Search for the cell housing the specified text and yield its (X, Y) center coordinate. 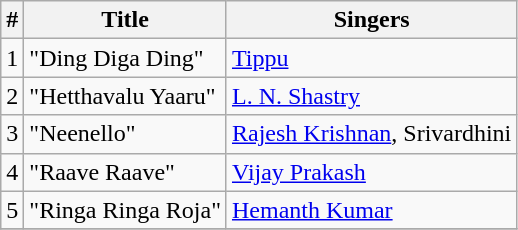
2 (12, 96)
Title (126, 20)
"Ding Diga Ding" (126, 58)
"Hetthavalu Yaaru" (126, 96)
1 (12, 58)
Singers (371, 20)
3 (12, 134)
# (12, 20)
Rajesh Krishnan, Srivardhini (371, 134)
"Raave Raave" (126, 172)
5 (12, 210)
Hemanth Kumar (371, 210)
Vijay Prakash (371, 172)
L. N. Shastry (371, 96)
"Neenello" (126, 134)
"Ringa Ringa Roja" (126, 210)
Tippu (371, 58)
4 (12, 172)
